Capture the cell that displays the provided text and extract its [X, Y] central coordinate. 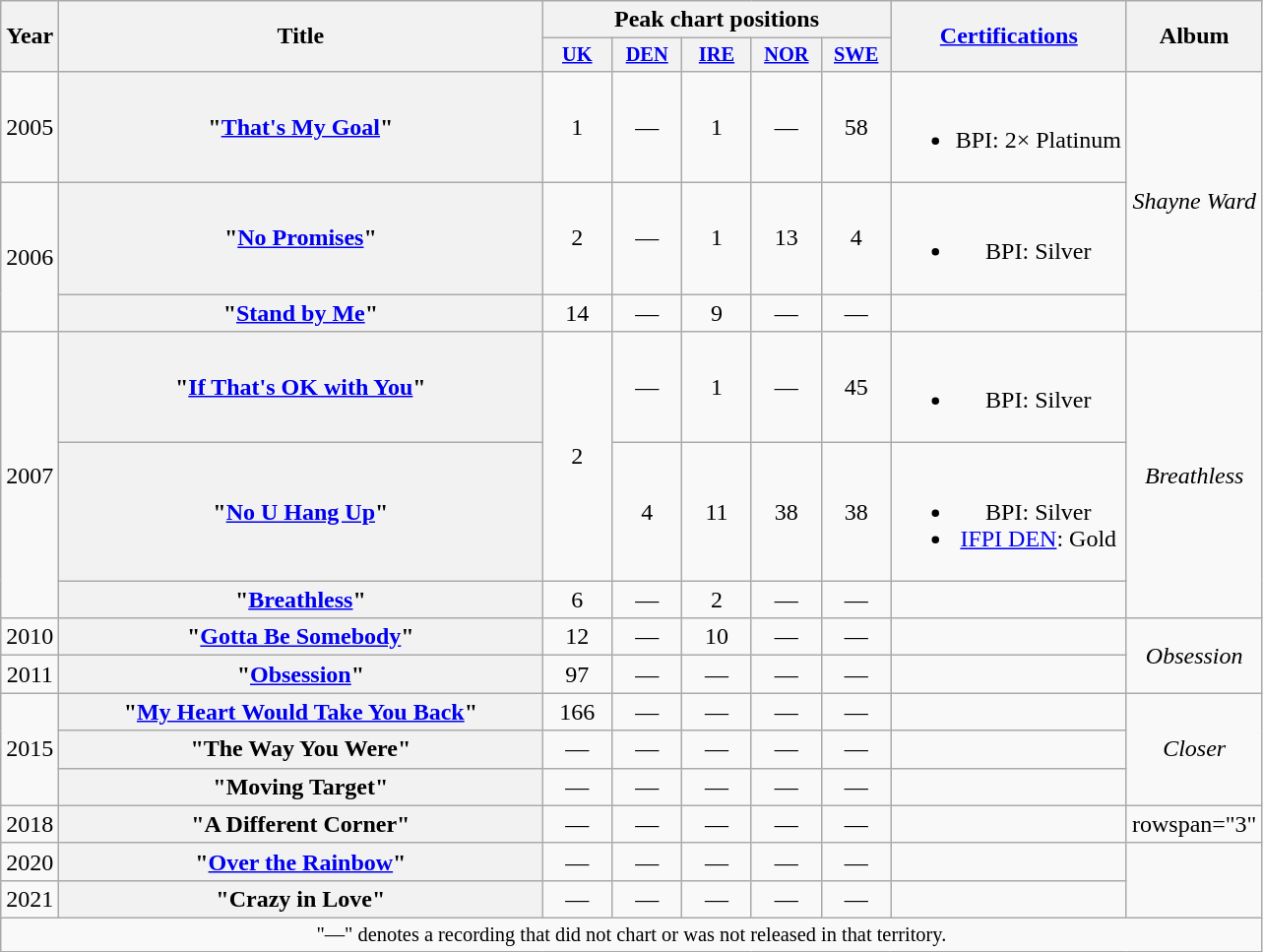
BPI: SilverIFPI DEN: Gold [1008, 512]
"No U Hang Up" [301, 512]
9 [717, 313]
"If That's OK with You" [301, 388]
"My Heart Would Take You Back" [301, 712]
"The Way You Were" [301, 749]
Certifications [1008, 36]
2021 [30, 899]
Closer [1194, 749]
2007 [30, 475]
2005 [30, 126]
97 [577, 674]
2020 [30, 861]
2018 [30, 824]
45 [856, 388]
DEN [648, 55]
IRE [717, 55]
"Breathless" [301, 600]
"No Promises" [301, 238]
"—" denotes a recording that did not chart or was not released in that territory. [632, 934]
Breathless [1194, 475]
Peak chart positions [717, 20]
2010 [30, 637]
58 [856, 126]
Obsession [1194, 656]
13 [786, 238]
"That's My Goal" [301, 126]
2006 [30, 258]
BPI: 2× Platinum [1008, 126]
rowspan="3" [1194, 824]
166 [577, 712]
Shayne Ward [1194, 201]
"Stand by Me" [301, 313]
14 [577, 313]
"Over the Rainbow" [301, 861]
"Moving Target" [301, 787]
2011 [30, 674]
NOR [786, 55]
Year [30, 36]
"Gotta Be Somebody" [301, 637]
Album [1194, 36]
11 [717, 512]
SWE [856, 55]
Title [301, 36]
10 [717, 637]
UK [577, 55]
"A Different Corner" [301, 824]
"Crazy in Love" [301, 899]
12 [577, 637]
2015 [30, 749]
"Obsession" [301, 674]
6 [577, 600]
